Detect which cell encompasses the target text, then output its (X, Y) center coordinate. 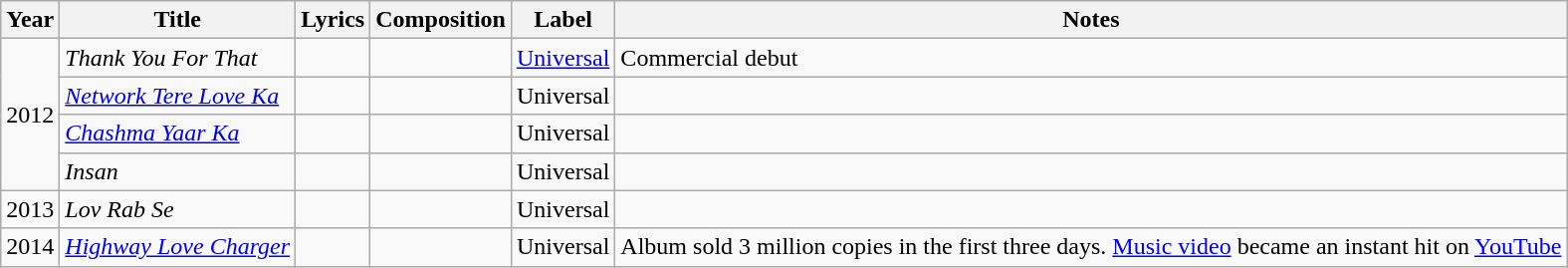
Lov Rab Se (177, 209)
Insan (177, 171)
Chashma Yaar Ka (177, 134)
Album sold 3 million copies in the first three days. Music video became an instant hit on YouTube (1091, 247)
2014 (30, 247)
2012 (30, 115)
Label (562, 20)
Composition (441, 20)
2013 (30, 209)
Lyrics (333, 20)
Commercial debut (1091, 58)
Highway Love Charger (177, 247)
Year (30, 20)
Thank You For That (177, 58)
Notes (1091, 20)
Network Tere Love Ka (177, 96)
Title (177, 20)
